Output the [X, Y] coordinate of the center of the cell containing the given text.  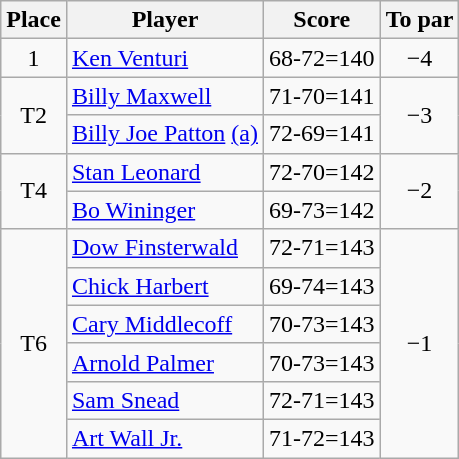
Billy Joe Patton (a) [164, 134]
Cary Middlecoff [164, 324]
69-74=143 [322, 286]
−3 [420, 115]
Bo Wininger [164, 210]
71-70=141 [322, 96]
To par [420, 20]
Player [164, 20]
Place [34, 20]
71-72=143 [322, 438]
T2 [34, 115]
Ken Venturi [164, 58]
68-72=140 [322, 58]
Sam Snead [164, 400]
Chick Harbert [164, 286]
Art Wall Jr. [164, 438]
Score [322, 20]
Stan Leonard [164, 172]
Arnold Palmer [164, 362]
T6 [34, 343]
72-69=141 [322, 134]
−4 [420, 58]
−2 [420, 191]
Dow Finsterwald [164, 248]
1 [34, 58]
69-73=142 [322, 210]
Billy Maxwell [164, 96]
T4 [34, 191]
−1 [420, 343]
72-70=142 [322, 172]
